Locate the cell with the specified text and output its (x, y) center coordinate. 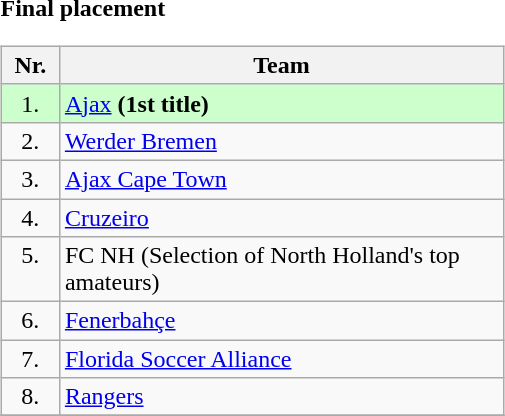
Ajax Cape Town (281, 179)
Ajax (1st title) (281, 103)
Rangers (281, 397)
2. (30, 141)
7. (30, 359)
5. (30, 270)
Fenerbahçe (281, 321)
Nr. (30, 65)
Team (281, 65)
8. (30, 397)
Florida Soccer Alliance (281, 359)
4. (30, 217)
Cruzeiro (281, 217)
3. (30, 179)
FC NH (Selection of North Holland's top amateurs) (281, 270)
1. (30, 103)
6. (30, 321)
Werder Bremen (281, 141)
